Extract the [x, y] coordinate from the center of the cell holding the provided text.  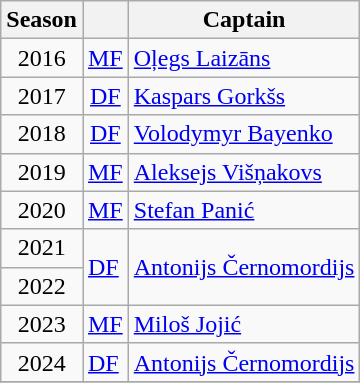
Oļegs Laizāns [244, 58]
Stefan Panić [244, 210]
2021 [42, 248]
2023 [42, 324]
2016 [42, 58]
Kaspars Gorkšs [244, 96]
2020 [42, 210]
2019 [42, 172]
2018 [42, 134]
Season [42, 20]
Aleksejs Višņakovs [244, 172]
2022 [42, 286]
Miloš Jojić [244, 324]
2017 [42, 96]
Captain [244, 20]
Volodymyr Bayenko [244, 134]
2024 [42, 362]
